Extract the [x, y] coordinate from the center of the cell holding the provided text.  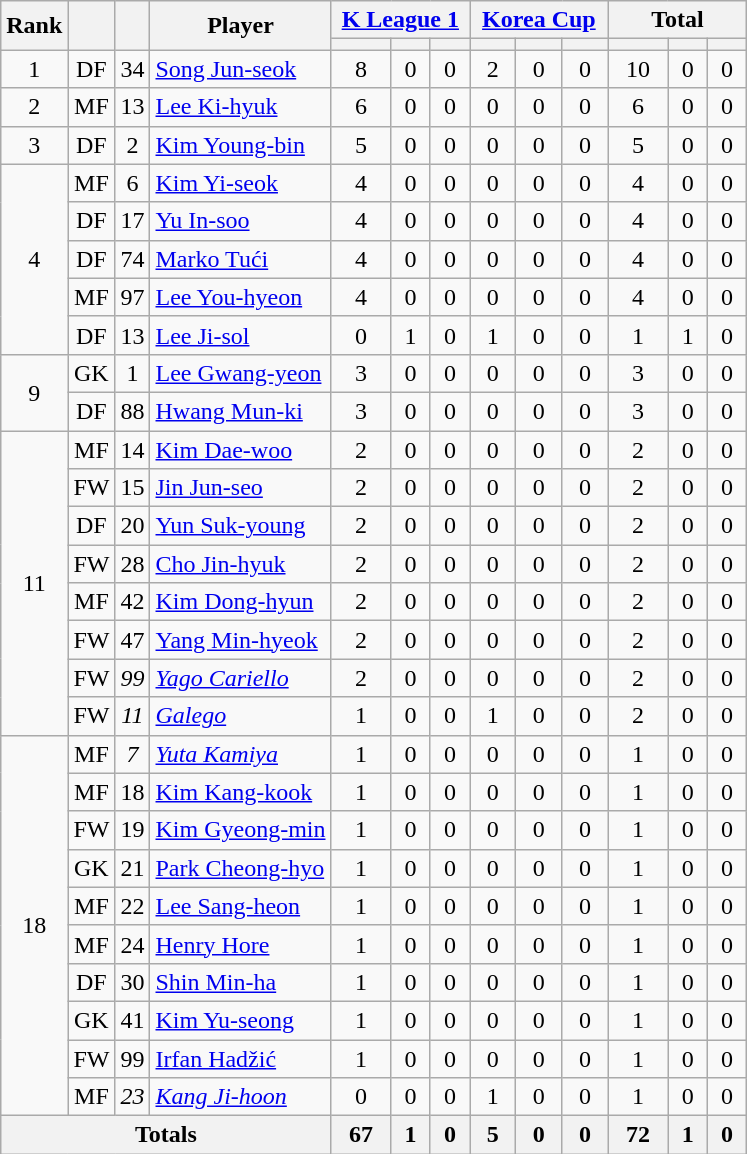
Hwang Mun-ki [240, 411]
Song Jun-seok [240, 69]
Galego [240, 716]
67 [361, 1135]
Lee Ki-hyuk [240, 107]
Kim Dong-hyun [240, 602]
Irfan Hadžić [240, 1059]
Kim Yi-seok [240, 183]
42 [132, 602]
20 [132, 526]
Lee You-hyeon [240, 297]
K League 1 [400, 20]
Lee Ji-sol [240, 335]
15 [132, 488]
14 [132, 449]
24 [132, 944]
74 [132, 259]
Korea Cup [540, 20]
Kim Kang-kook [240, 792]
Jin Jun-seo [240, 488]
21 [132, 868]
47 [132, 640]
Lee Gwang-yeon [240, 373]
30 [132, 982]
34 [132, 69]
28 [132, 564]
Yun Suk-young [240, 526]
10 [638, 69]
Cho Jin-hyuk [240, 564]
Yago Cariello [240, 678]
Kim Yu-seong [240, 1020]
97 [132, 297]
19 [132, 830]
23 [132, 1097]
72 [638, 1135]
Kang Ji-hoon [240, 1097]
Lee Sang-heon [240, 906]
Yang Min-hyeok [240, 640]
7 [132, 754]
17 [132, 221]
Shin Min-ha [240, 982]
Park Cheong-hyo [240, 868]
Rank [34, 26]
Henry Hore [240, 944]
9 [34, 392]
Yu In-soo [240, 221]
88 [132, 411]
8 [361, 69]
Totals [166, 1135]
Total [678, 20]
41 [132, 1020]
Kim Gyeong-min [240, 830]
Player [240, 26]
22 [132, 906]
Marko Tući [240, 259]
Yuta Kamiya [240, 754]
Kim Young-bin [240, 145]
Kim Dae-woo [240, 449]
